Pinpoint the cell where the given text exists, returning its [x, y] midpoint coordinate. 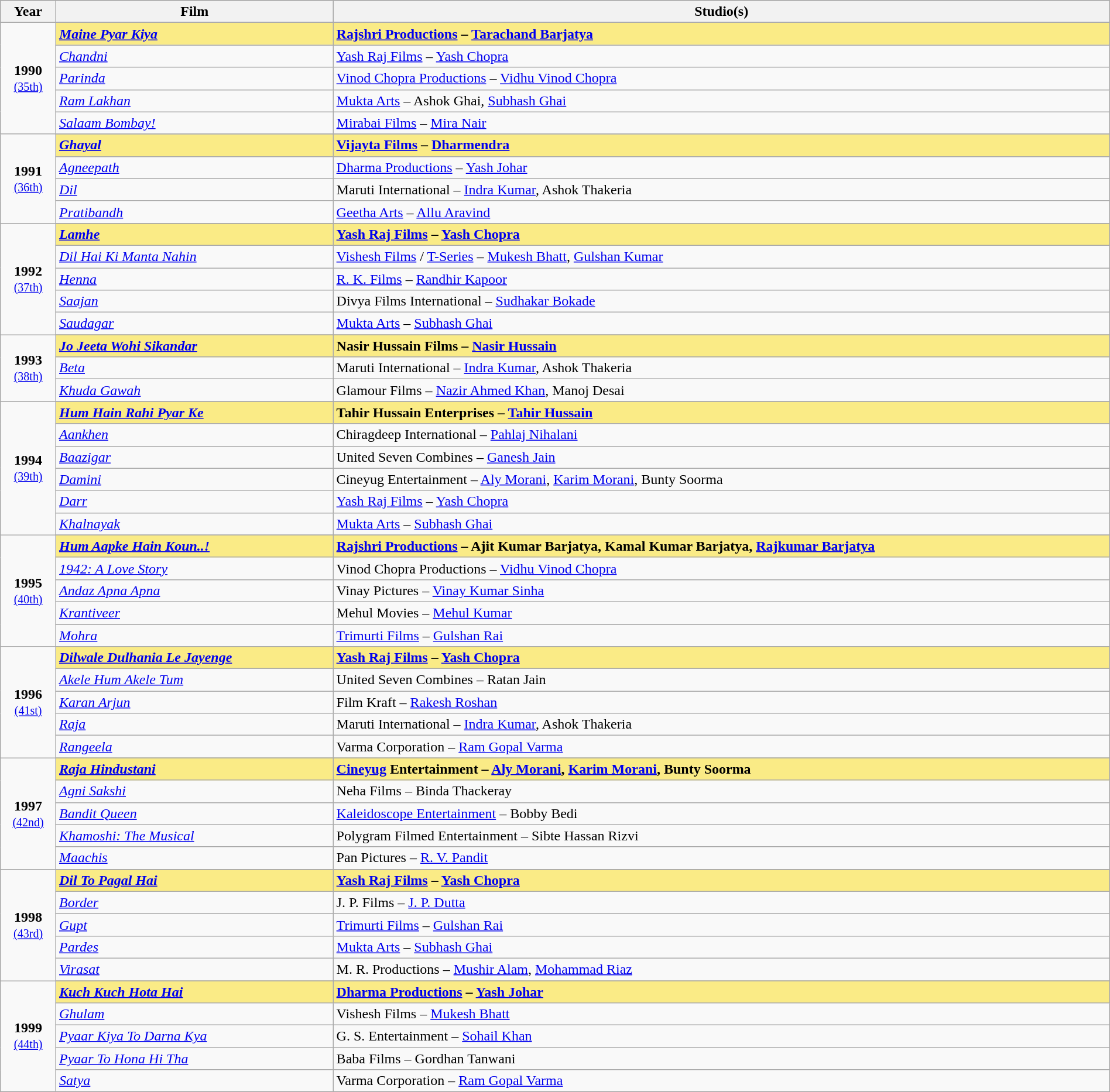
Mohra [194, 635]
Dil [194, 190]
Divya Films International – Sudhakar Bokade [721, 301]
Khamoshi: The Musical [194, 836]
J. P. Films – J. P. Dutta [721, 902]
1993(38th) [28, 368]
M. R. Productions – Mushir Alam, Mohammad Riaz [721, 969]
Pan Pictures – R. V. Pandit [721, 858]
Glamour Films – Nazir Ahmed Khan, Manoj Desai [721, 390]
1998(43rd) [28, 925]
Raja Hindustani [194, 769]
G. S. Entertainment – Sohail Khan [721, 1036]
Saudagar [194, 324]
Rajshri Productions – Ajit Kumar Barjatya, Kamal Kumar Barjatya, Rajkumar Barjatya [721, 546]
Baba Films – Gordhan Tanwani [721, 1059]
Bandit Queen [194, 813]
Ram Lakhan [194, 101]
Nasir Hussain Films – Nasir Hussain [721, 346]
Geetha Arts – Allu Aravind [721, 212]
Vijayta Films – Dharmendra [721, 145]
Tahir Hussain Enterprises – Tahir Hussain [721, 413]
Henna [194, 279]
Vinay Pictures – Vinay Kumar Sinha [721, 590]
Andaz Apna Apna [194, 590]
Khuda Gawah [194, 390]
United Seven Combines – Ratan Jain [721, 680]
Akele Hum Akele Tum [194, 680]
Maine Pyar Kiya [194, 34]
Satya [194, 1081]
Ghayal [194, 145]
Mukta Arts – Ashok Ghai, Subhash Ghai [721, 101]
Agneepath [194, 167]
Maachis [194, 858]
Polygram Filmed Entertainment – Sibte Hassan Rizvi [721, 836]
Pardes [194, 947]
Pyaar To Hona Hi Tha [194, 1059]
Rangeela [194, 747]
Salaam Bombay! [194, 123]
Rajshri Productions – Tarachand Barjatya [721, 34]
1999(44th) [28, 1036]
Border [194, 902]
Vishesh Films – Mukesh Bhatt [721, 1014]
Year [28, 12]
Mirabai Films – Mira Nair [721, 123]
Parinda [194, 78]
Beta [194, 368]
Studio(s) [721, 12]
1992(37th) [28, 279]
Baazigar [194, 457]
Dil Hai Ki Manta Nahin [194, 256]
Agni Sakshi [194, 791]
1994(39th) [28, 468]
Film [194, 12]
Krantiveer [194, 613]
Dilwale Dulhania Le Jayenge [194, 658]
Pyaar Kiya To Darna Kya [194, 1036]
1997(42nd) [28, 813]
Chiragdeep International – Pahlaj Nihalani [721, 435]
Hum Hain Rahi Pyar Ke [194, 413]
Kaleidoscope Entertainment – Bobby Bedi [721, 813]
1942: A Love Story [194, 568]
United Seven Combines – Ganesh Jain [721, 457]
Ghulam [194, 1014]
Chandni [194, 56]
Darr [194, 502]
Aankhen [194, 435]
Saajan [194, 301]
Pratibandh [194, 212]
Kuch Kuch Hota Hai [194, 992]
Karan Arjun [194, 702]
Vishesh Films / T-Series – Mukesh Bhatt, Gulshan Kumar [721, 256]
Jo Jeeta Wohi Sikandar [194, 346]
1995(40th) [28, 590]
1996(41st) [28, 702]
Neha Films – Binda Thackeray [721, 791]
Lamhe [194, 234]
Virasat [194, 969]
Dil To Pagal Hai [194, 880]
Mehul Movies – Mehul Kumar [721, 613]
Film Kraft – Rakesh Roshan [721, 702]
Raja [194, 724]
Gupt [194, 925]
Damini [194, 479]
1991(36th) [28, 178]
R. K. Films – Randhir Kapoor [721, 279]
Khalnayak [194, 524]
1990(35th) [28, 78]
Hum Aapke Hain Koun..! [194, 546]
